Return [x, y] of the center of cell containing provided text 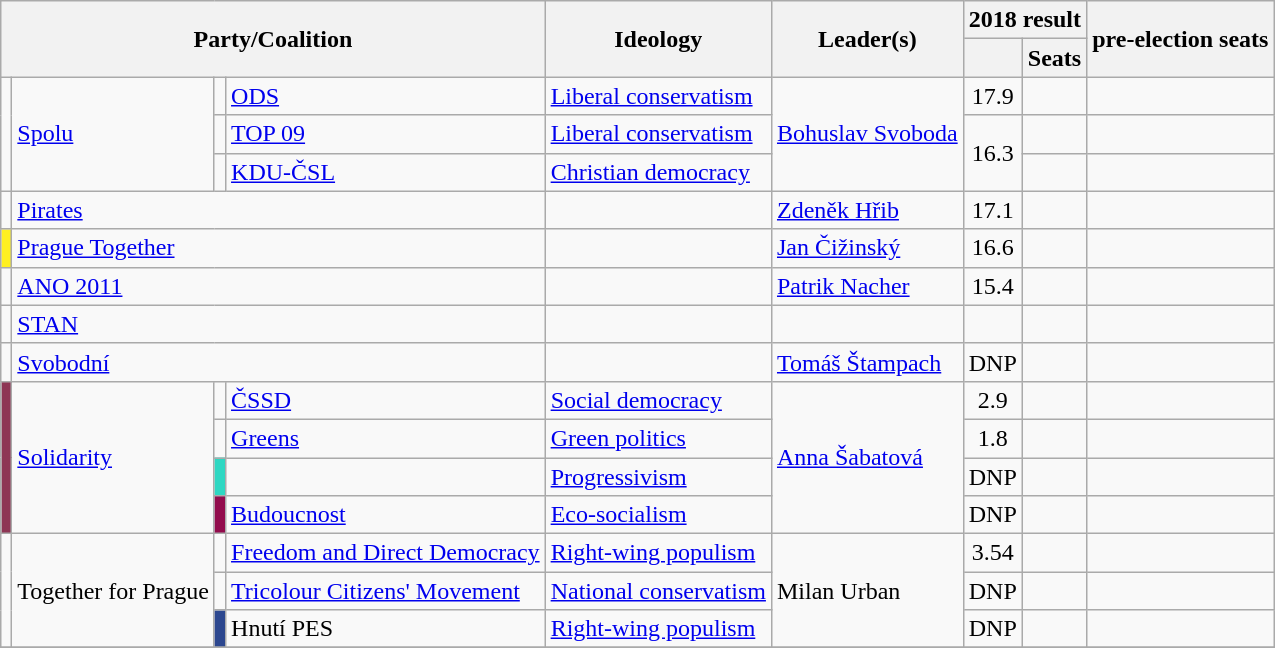
Greens [386, 438]
15.4 [992, 286]
National conservatism [658, 591]
Budoucnost [386, 515]
Milan Urban [867, 591]
Anna Šabatová [867, 457]
Seats [1054, 58]
TOP 09 [386, 134]
17.1 [992, 210]
Eco-socialism [658, 515]
Freedom and Direct Democracy [386, 553]
Zdeněk Hřib [867, 210]
Together for Prague [114, 591]
17.9 [992, 96]
Solidarity [114, 457]
Patrik Nacher [867, 286]
Spolu [114, 134]
Pirates [278, 210]
Jan Čižinský [867, 248]
Svobodní [278, 362]
Progressivism [658, 477]
Social democracy [658, 400]
ANO 2011 [278, 286]
Leader(s) [867, 39]
Christian democracy [658, 172]
Green politics [658, 438]
Party/Coalition [273, 39]
2.9 [992, 400]
STAN [278, 324]
Hnutí PES [386, 629]
ČSSD [386, 400]
3.54 [992, 553]
16.6 [992, 248]
Tricolour Citizens' Movement [386, 591]
1.8 [992, 438]
16.3 [992, 153]
KDU-ČSL [386, 172]
Tomáš Štampach [867, 362]
2018 result [1024, 20]
Ideology [658, 39]
Prague Together [278, 248]
pre-election seats [1180, 39]
Bohuslav Svoboda [867, 134]
ODS [386, 96]
